Determine the [x, y] coordinate at the center of the cell enclosing the given text.  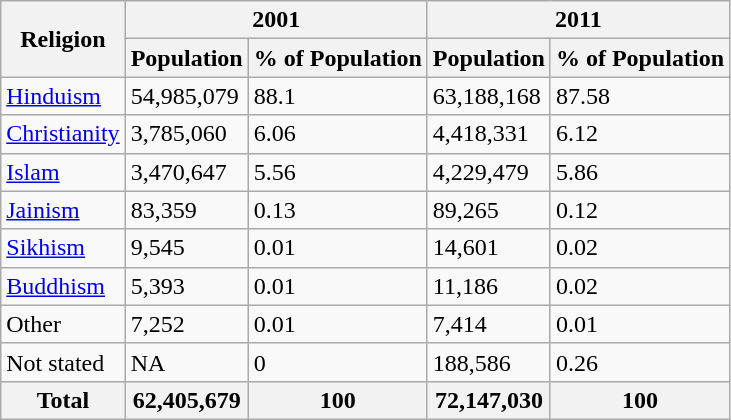
72,147,030 [488, 400]
14,601 [488, 248]
62,405,679 [186, 400]
5.56 [338, 172]
4,418,331 [488, 134]
0 [338, 362]
87.58 [640, 96]
3,785,060 [186, 134]
Buddhism [63, 286]
3,470,647 [186, 172]
2011 [578, 20]
88.1 [338, 96]
83,359 [186, 210]
9,545 [186, 248]
Other [63, 324]
0.13 [338, 210]
6.12 [640, 134]
6.06 [338, 134]
Islam [63, 172]
7,414 [488, 324]
7,252 [186, 324]
0.26 [640, 362]
Christianity [63, 134]
188,586 [488, 362]
89,265 [488, 210]
4,229,479 [488, 172]
Sikhism [63, 248]
0.12 [640, 210]
63,188,168 [488, 96]
Hinduism [63, 96]
Jainism [63, 210]
2001 [276, 20]
54,985,079 [186, 96]
Total [63, 400]
NA [186, 362]
Not stated [63, 362]
5,393 [186, 286]
11,186 [488, 286]
Religion [63, 39]
5.86 [640, 172]
